Find where the given text appears and provide that cell's center as (X, Y) coordinate. 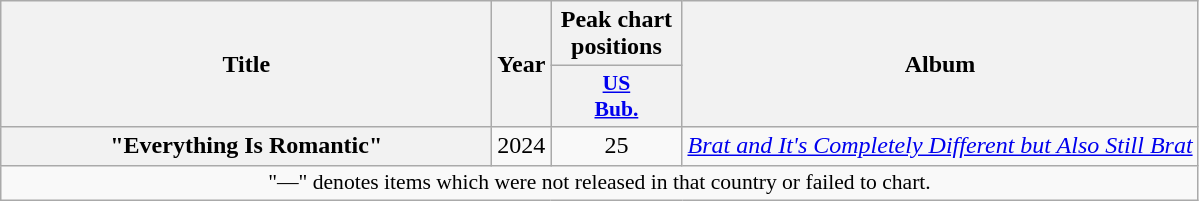
2024 (522, 146)
25 (616, 146)
"—" denotes items which were not released in that country or failed to chart. (600, 183)
"Everything Is Romantic" (246, 146)
Peak chart positions (616, 34)
Album (940, 64)
Year (522, 64)
Brat and It's Completely Different but Also Still Brat (940, 146)
USBub. (616, 96)
Title (246, 64)
